Return the [x, y] coordinate for the center point of the cell that contains the specified text.  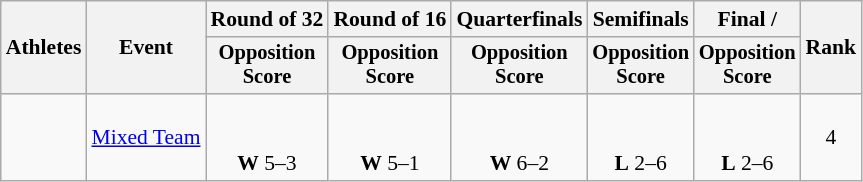
W 5–1 [390, 138]
Round of 32 [268, 19]
Quarterfinals [519, 19]
Final / [748, 19]
Event [146, 48]
Round of 16 [390, 19]
W 6–2 [519, 138]
Athletes [44, 48]
Mixed Team [146, 138]
Rank [832, 48]
W 5–3 [268, 138]
4 [832, 138]
Semifinals [640, 19]
